Extract the [X, Y] coordinate from the center of the cell holding the provided text.  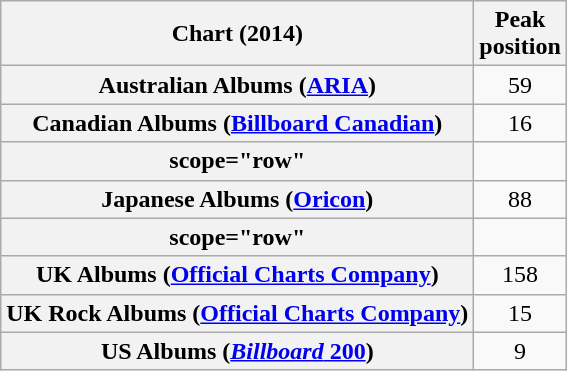
15 [520, 313]
UK Albums (Official Charts Company) [238, 275]
US Albums (Billboard 200) [238, 351]
9 [520, 351]
158 [520, 275]
16 [520, 123]
88 [520, 199]
Chart (2014) [238, 34]
Australian Albums (ARIA) [238, 85]
UK Rock Albums (Official Charts Company) [238, 313]
59 [520, 85]
Canadian Albums (Billboard Canadian) [238, 123]
Peakposition [520, 34]
Japanese Albums (Oricon) [238, 199]
